Detect which cell encompasses the target text, then output its (X, Y) center coordinate. 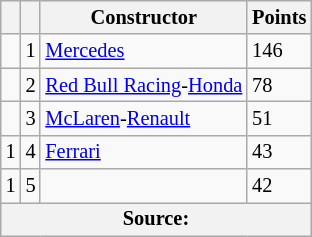
5 (31, 186)
Red Bull Racing-Honda (144, 85)
Ferrari (144, 152)
3 (31, 118)
Points (279, 17)
42 (279, 186)
4 (31, 152)
51 (279, 118)
78 (279, 85)
2 (31, 85)
43 (279, 152)
Mercedes (144, 51)
Source: (156, 219)
McLaren-Renault (144, 118)
146 (279, 51)
Constructor (144, 17)
